From the cell containing the given text, extract its center point as (X, Y) coordinate. 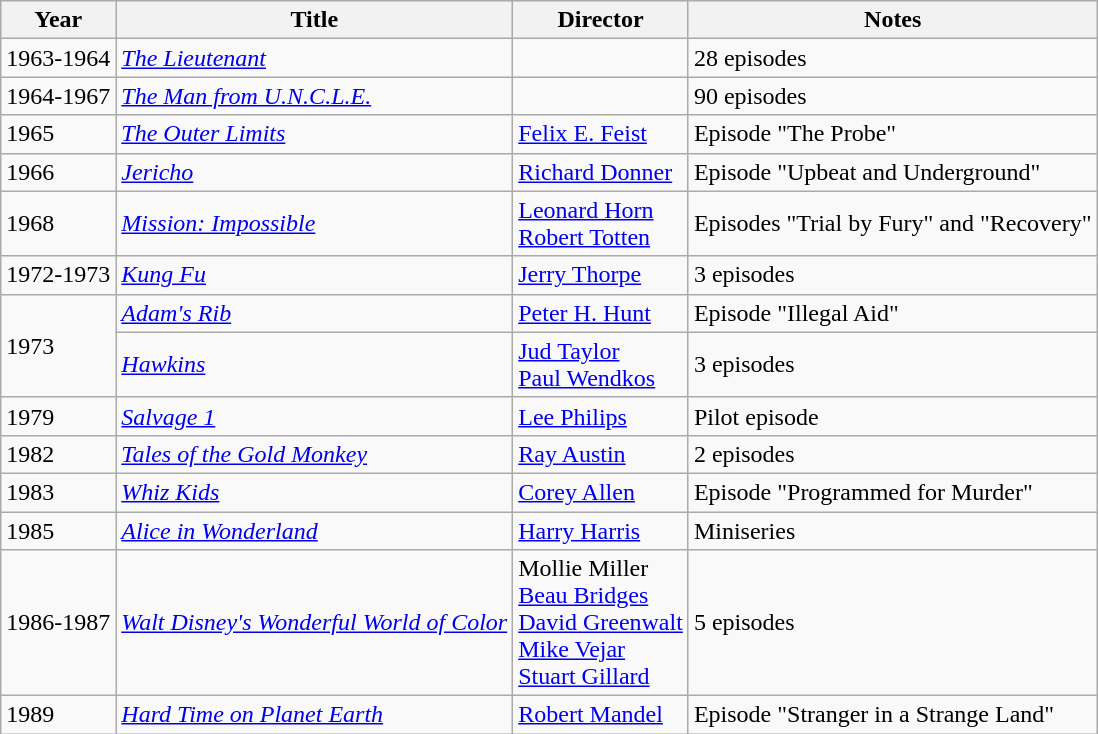
1963-1964 (58, 58)
Ray Austin (601, 454)
1982 (58, 454)
Kung Fu (314, 275)
28 episodes (892, 58)
The Man from U.N.C.L.E. (314, 96)
1965 (58, 134)
Lee Philips (601, 416)
Jericho (314, 172)
Alice in Wonderland (314, 531)
1972-1973 (58, 275)
Episode "Illegal Aid" (892, 313)
Jud TaylorPaul Wendkos (601, 364)
5 episodes (892, 623)
Episode "Programmed for Murder" (892, 492)
Felix E. Feist (601, 134)
1968 (58, 224)
Title (314, 20)
Harry Harris (601, 531)
Pilot episode (892, 416)
1986-1987 (58, 623)
1989 (58, 715)
Tales of the Gold Monkey (314, 454)
1964-1967 (58, 96)
Richard Donner (601, 172)
Year (58, 20)
1985 (58, 531)
Hawkins (314, 364)
Episode "The Probe" (892, 134)
Director (601, 20)
1983 (58, 492)
Salvage 1 (314, 416)
2 episodes (892, 454)
Jerry Thorpe (601, 275)
Mollie MillerBeau BridgesDavid GreenwaltMike VejarStuart Gillard (601, 623)
Robert Mandel (601, 715)
Peter H. Hunt (601, 313)
1979 (58, 416)
1973 (58, 346)
Episodes "Trial by Fury" and "Recovery" (892, 224)
Mission: Impossible (314, 224)
Episode "Upbeat and Underground" (892, 172)
The Outer Limits (314, 134)
Whiz Kids (314, 492)
The Lieutenant (314, 58)
Notes (892, 20)
Corey Allen (601, 492)
Hard Time on Planet Earth (314, 715)
90 episodes (892, 96)
Leonard HornRobert Totten (601, 224)
Walt Disney's Wonderful World of Color (314, 623)
Adam's Rib (314, 313)
Episode "Stranger in a Strange Land" (892, 715)
1966 (58, 172)
Miniseries (892, 531)
